Provide the [X, Y] coordinate of the cell's center where the given text is located.  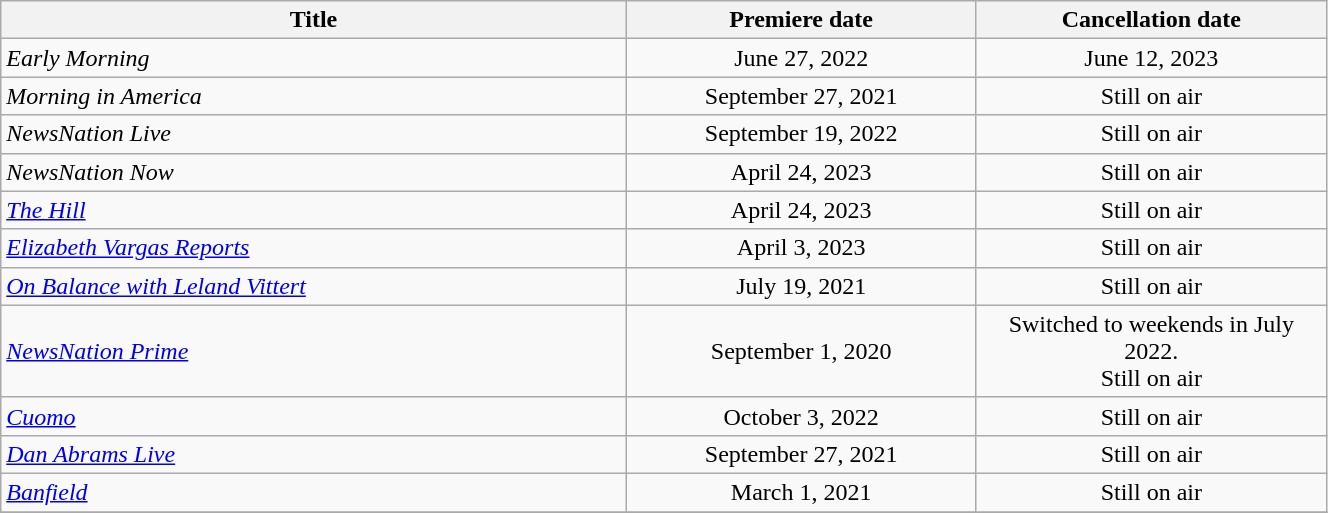
Elizabeth Vargas Reports [314, 248]
September 1, 2020 [801, 351]
NewsNation Now [314, 172]
June 12, 2023 [1151, 58]
September 19, 2022 [801, 134]
March 1, 2021 [801, 492]
October 3, 2022 [801, 416]
Cuomo [314, 416]
On Balance with Leland Vittert [314, 286]
NewsNation Prime [314, 351]
Dan Abrams Live [314, 454]
Morning in America [314, 96]
July 19, 2021 [801, 286]
June 27, 2022 [801, 58]
NewsNation Live [314, 134]
Switched to weekends in July 2022.Still on air [1151, 351]
Premiere date [801, 20]
Early Morning [314, 58]
Cancellation date [1151, 20]
April 3, 2023 [801, 248]
The Hill [314, 210]
Banfield [314, 492]
Title [314, 20]
